For the text-containing cell, return its midpoint in (x, y) coordinate format. 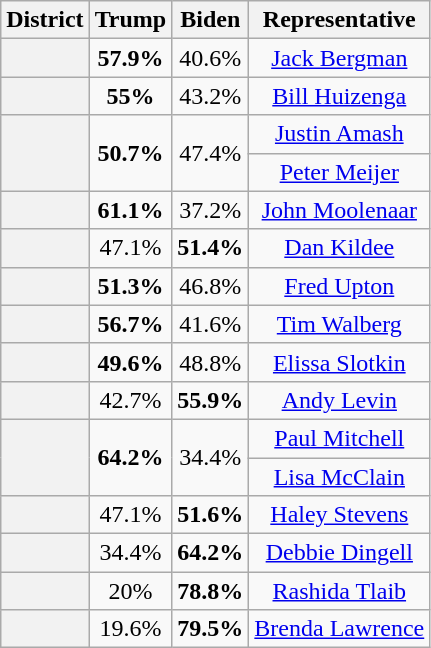
Rashida Tlaib (340, 591)
55% (130, 96)
51.6% (210, 515)
41.6% (210, 324)
51.3% (130, 286)
Peter Meijer (340, 172)
Andy Levin (340, 400)
Dan Kildee (340, 248)
48.8% (210, 362)
Haley Stevens (340, 515)
57.9% (130, 58)
56.7% (130, 324)
Tim Walberg (340, 324)
43.2% (210, 96)
61.1% (130, 210)
Representative (340, 20)
55.9% (210, 400)
Elissa Slotkin (340, 362)
50.7% (130, 153)
51.4% (210, 248)
Brenda Lawrence (340, 629)
37.2% (210, 210)
John Moolenaar (340, 210)
Fred Upton (340, 286)
46.8% (210, 286)
20% (130, 591)
Bill Huizenga (340, 96)
Lisa McClain (340, 477)
Debbie Dingell (340, 553)
78.8% (210, 591)
42.7% (130, 400)
79.5% (210, 629)
47.4% (210, 153)
Biden (210, 20)
49.6% (130, 362)
19.6% (130, 629)
Trump (130, 20)
Justin Amash (340, 134)
Jack Bergman (340, 58)
40.6% (210, 58)
District (45, 20)
Paul Mitchell (340, 438)
